Detect which cell encompasses the target text, then output its [x, y] center coordinate. 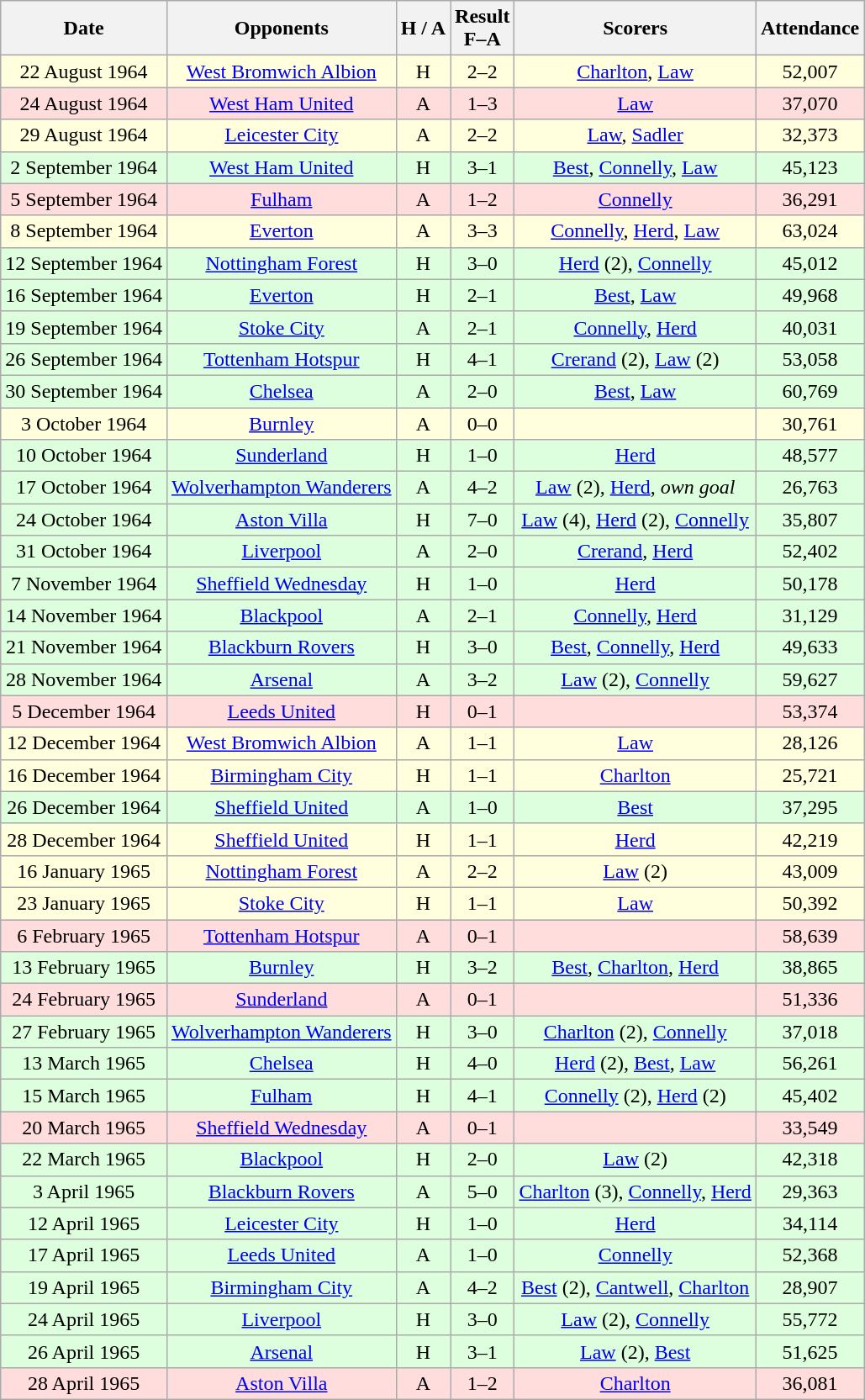
Best [636, 807]
26 September 1964 [84, 359]
7 November 1964 [84, 584]
24 February 1965 [84, 1000]
22 August 1964 [84, 71]
Law (2), Best [636, 1351]
31,129 [810, 615]
6 February 1965 [84, 936]
45,402 [810, 1096]
21 November 1964 [84, 647]
7–0 [483, 520]
36,291 [810, 199]
24 April 1965 [84, 1319]
H / A [423, 29]
52,368 [810, 1255]
24 October 1964 [84, 520]
60,769 [810, 391]
16 September 1964 [84, 295]
ResultF–A [483, 29]
2 September 1964 [84, 167]
Herd (2), Connelly [636, 263]
13 March 1965 [84, 1064]
30,761 [810, 423]
Connelly, Herd, Law [636, 231]
45,012 [810, 263]
26 April 1965 [84, 1351]
12 December 1964 [84, 743]
16 January 1965 [84, 871]
37,070 [810, 103]
50,392 [810, 903]
Law (2), Herd, own goal [636, 488]
5 September 1964 [84, 199]
34,114 [810, 1223]
35,807 [810, 520]
5–0 [483, 1191]
53,058 [810, 359]
37,018 [810, 1032]
15 March 1965 [84, 1096]
Herd (2), Best, Law [636, 1064]
51,625 [810, 1351]
17 April 1965 [84, 1255]
49,633 [810, 647]
Opponents [281, 29]
52,007 [810, 71]
32,373 [810, 135]
Connelly (2), Herd (2) [636, 1096]
4–0 [483, 1064]
28,126 [810, 743]
40,031 [810, 327]
52,402 [810, 552]
28 November 1964 [84, 679]
19 April 1965 [84, 1287]
37,295 [810, 807]
43,009 [810, 871]
5 December 1964 [84, 711]
17 October 1964 [84, 488]
28,907 [810, 1287]
20 March 1965 [84, 1128]
26,763 [810, 488]
Law, Sadler [636, 135]
Date [84, 29]
28 December 1964 [84, 839]
Scorers [636, 29]
42,219 [810, 839]
25,721 [810, 775]
63,024 [810, 231]
19 September 1964 [84, 327]
51,336 [810, 1000]
Law (4), Herd (2), Connelly [636, 520]
49,968 [810, 295]
53,374 [810, 711]
14 November 1964 [84, 615]
Crerand, Herd [636, 552]
0–0 [483, 423]
16 December 1964 [84, 775]
12 September 1964 [84, 263]
1–3 [483, 103]
8 September 1964 [84, 231]
42,318 [810, 1160]
Best, Connelly, Law [636, 167]
Best, Connelly, Herd [636, 647]
56,261 [810, 1064]
50,178 [810, 584]
55,772 [810, 1319]
59,627 [810, 679]
13 February 1965 [84, 968]
22 March 1965 [84, 1160]
28 April 1965 [84, 1383]
Crerand (2), Law (2) [636, 359]
3–3 [483, 231]
10 October 1964 [84, 456]
12 April 1965 [84, 1223]
31 October 1964 [84, 552]
3 October 1964 [84, 423]
29,363 [810, 1191]
29 August 1964 [84, 135]
30 September 1964 [84, 391]
Attendance [810, 29]
Best (2), Cantwell, Charlton [636, 1287]
Best, Charlton, Herd [636, 968]
3 April 1965 [84, 1191]
48,577 [810, 456]
Charlton (2), Connelly [636, 1032]
24 August 1964 [84, 103]
38,865 [810, 968]
33,549 [810, 1128]
23 January 1965 [84, 903]
45,123 [810, 167]
Charlton, Law [636, 71]
58,639 [810, 936]
36,081 [810, 1383]
Charlton (3), Connelly, Herd [636, 1191]
27 February 1965 [84, 1032]
26 December 1964 [84, 807]
